Detect which cell encompasses the target text, then output its (X, Y) center coordinate. 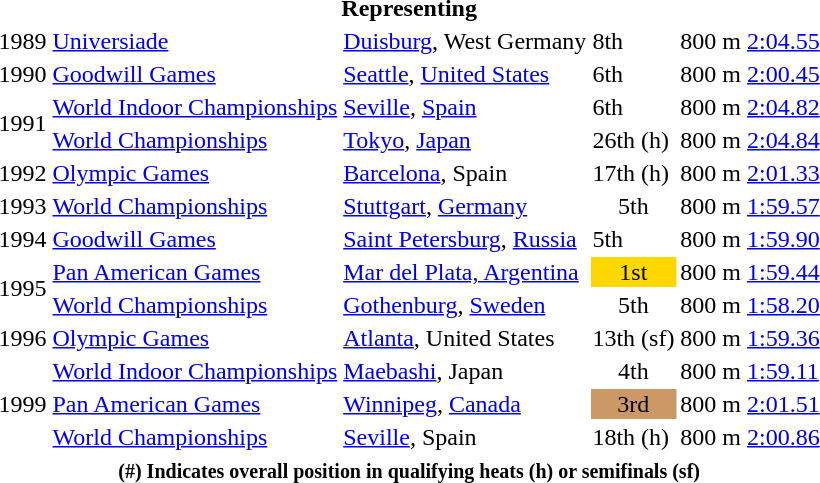
Maebashi, Japan (465, 371)
Barcelona, Spain (465, 173)
13th (sf) (634, 338)
1st (634, 272)
Winnipeg, Canada (465, 404)
Gothenburg, Sweden (465, 305)
Universiade (195, 41)
4th (634, 371)
Tokyo, Japan (465, 140)
Saint Petersburg, Russia (465, 239)
8th (634, 41)
Seattle, United States (465, 74)
Atlanta, United States (465, 338)
Mar del Plata, Argentina (465, 272)
Duisburg, West Germany (465, 41)
Stuttgart, Germany (465, 206)
26th (h) (634, 140)
18th (h) (634, 437)
3rd (634, 404)
17th (h) (634, 173)
